Locate the cell with the specified text and output its [X, Y] center coordinate. 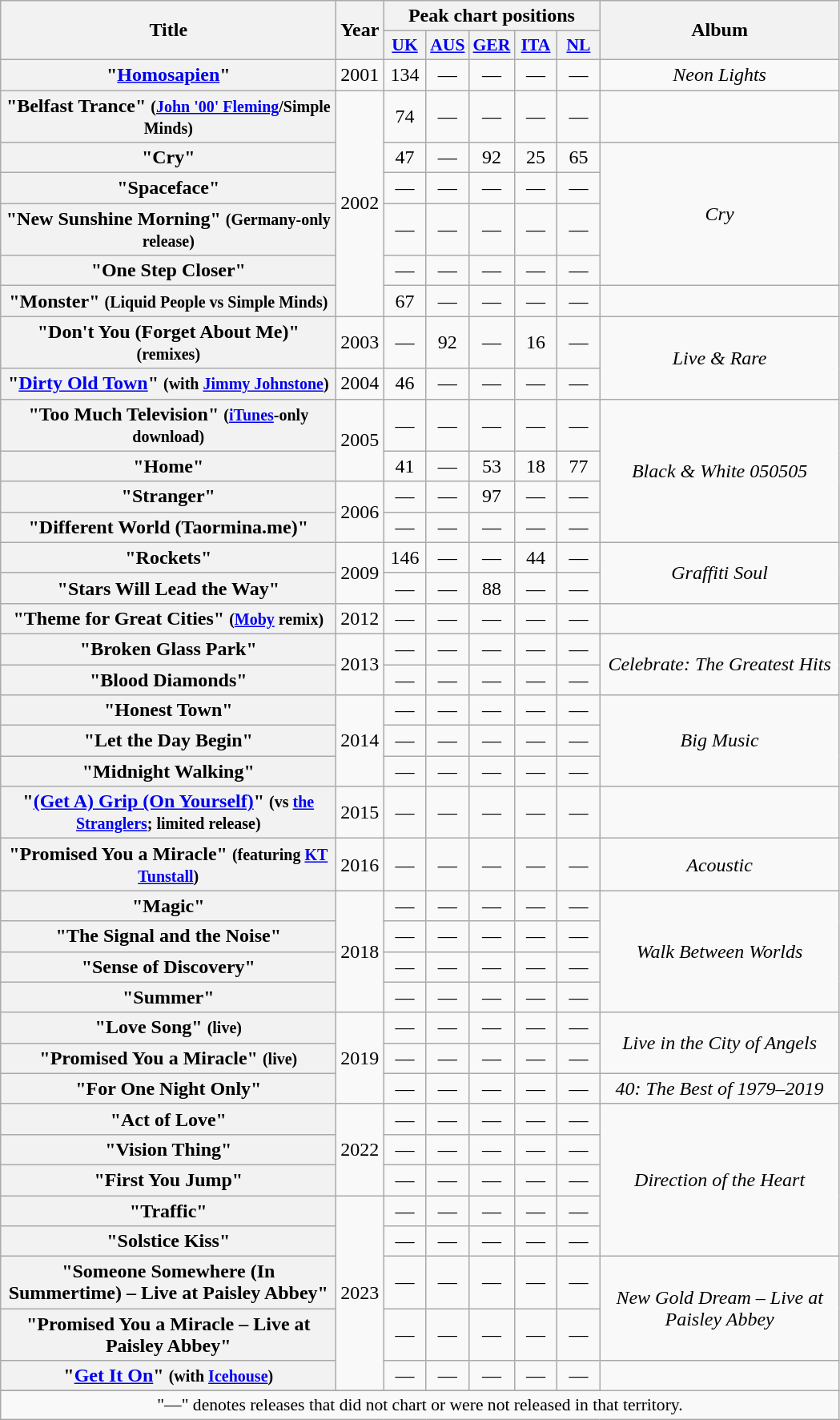
"Traffic" [168, 1210]
"Belfast Trance" (John '00' Fleming/Simple Minds) [168, 115]
2004 [360, 384]
"Someone Somewhere (In Summertime) – Live at Paisley Abbey" [168, 1283]
"Let the Day Begin" [168, 741]
Title [168, 30]
Celebrate: The Greatest Hits [719, 664]
67 [405, 301]
2016 [360, 865]
"Love Song" (live) [168, 1028]
97 [492, 497]
"The Signal and the Noise" [168, 936]
NL [578, 46]
Graffiti Soul [719, 573]
88 [492, 588]
2005 [360, 440]
134 [405, 74]
"Promised You a Miracle" (live) [168, 1058]
"—" denotes releases that did not chart or were not released in that territory. [420, 1406]
2012 [360, 618]
"Monster" (Liquid People vs Simple Minds) [168, 301]
2003 [360, 343]
UK [405, 46]
Live & Rare [719, 357]
46 [405, 384]
"Theme for Great Cities" (Moby remix) [168, 618]
44 [535, 557]
2006 [360, 512]
"Promised You a Miracle – Live at Paisley Abbey" [168, 1334]
Big Music [719, 741]
AUS [447, 46]
"Promised You a Miracle" (featuring KT Tunstall) [168, 865]
2019 [360, 1058]
"Stranger" [168, 497]
16 [535, 343]
"Cry" [168, 158]
2015 [360, 812]
Direction of the Heart [719, 1180]
2001 [360, 74]
"Spaceface" [168, 188]
Peak chart positions [492, 16]
40: The Best of 1979–2019 [719, 1088]
"Honest Town" [168, 710]
2018 [360, 951]
74 [405, 115]
25 [535, 158]
"Act of Love" [168, 1119]
2009 [360, 573]
"Don't You (Forget About Me)" (remixes) [168, 343]
"Get It On" (with Icehouse) [168, 1376]
146 [405, 557]
Album [719, 30]
"Summer" [168, 997]
41 [405, 466]
"Broken Glass Park" [168, 649]
77 [578, 466]
2022 [360, 1149]
"One Step Closer" [168, 271]
47 [405, 158]
"For One Night Only" [168, 1088]
"Different World (Taormina.me)" [168, 527]
"Midnight Walking" [168, 771]
53 [492, 466]
GER [492, 46]
Live in the City of Angels [719, 1043]
Cry [719, 215]
Neon Lights [719, 74]
Acoustic [719, 865]
ITA [535, 46]
"New Sunshine Morning" (Germany-only release) [168, 229]
"(Get A) Grip (On Yourself)" (vs the Stranglers; limited release) [168, 812]
65 [578, 158]
"Homosapien" [168, 74]
"Blood Diamonds" [168, 680]
Walk Between Worlds [719, 951]
"First You Jump" [168, 1180]
"Too Much Television" (iTunes-only download) [168, 424]
2002 [360, 203]
2014 [360, 741]
Black & White 050505 [719, 471]
"Stars Will Lead the Way" [168, 588]
Year [360, 30]
"Sense of Discovery" [168, 967]
"Dirty Old Town" (with Jimmy Johnstone) [168, 384]
"Magic" [168, 906]
"Rockets" [168, 557]
New Gold Dream – Live at Paisley Abbey [719, 1309]
"Solstice Kiss" [168, 1241]
2023 [360, 1293]
"Vision Thing" [168, 1149]
"Home" [168, 466]
2013 [360, 664]
18 [535, 466]
